Locate the cell with the specified text and output its (X, Y) center coordinate. 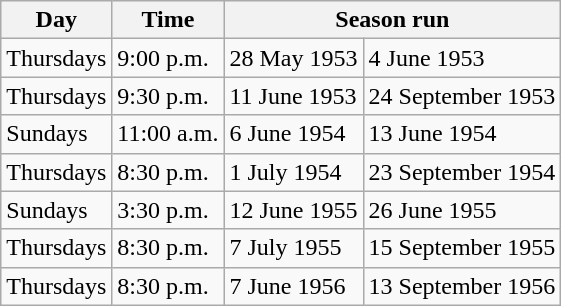
Time (168, 20)
1 July 1954 (294, 172)
Day (56, 20)
Season run (392, 20)
24 September 1953 (462, 96)
6 June 1954 (294, 134)
9:30 p.m. (168, 96)
23 September 1954 (462, 172)
11 June 1953 (294, 96)
3:30 p.m. (168, 210)
9:00 p.m. (168, 58)
26 June 1955 (462, 210)
7 July 1955 (294, 248)
4 June 1953 (462, 58)
11:00 a.m. (168, 134)
12 June 1955 (294, 210)
13 September 1956 (462, 286)
15 September 1955 (462, 248)
28 May 1953 (294, 58)
13 June 1954 (462, 134)
7 June 1956 (294, 286)
